Extract the (x, y) coordinate from the center of the cell holding the provided text.  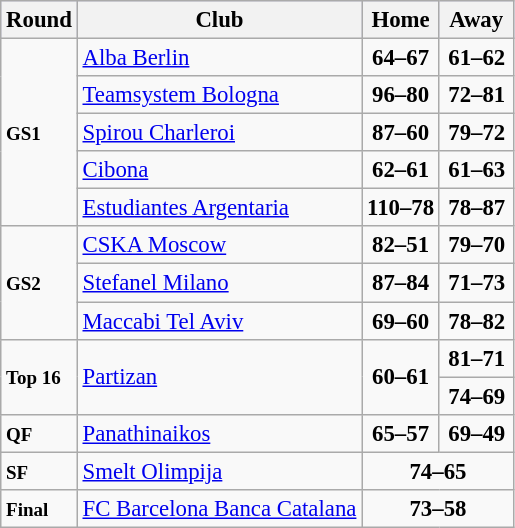
Top 16 (39, 376)
73–58 (438, 509)
Home (401, 20)
Panathinaikos (220, 433)
110–78 (401, 208)
FC Barcelona Banca Catalana (220, 509)
Final (39, 509)
Smelt Olimpija (220, 471)
74–65 (438, 471)
69–49 (476, 433)
Spirou Charleroi (220, 133)
Partizan (220, 376)
QF (39, 433)
GS1 (39, 133)
Stefanel Milano (220, 283)
87–60 (401, 133)
Round (39, 20)
69–60 (401, 321)
78–82 (476, 321)
81–71 (476, 358)
60–61 (401, 376)
Estudiantes Argentaria (220, 208)
78–87 (476, 208)
96–80 (401, 95)
79–72 (476, 133)
65–57 (401, 433)
72–81 (476, 95)
Away (476, 20)
CSKA Moscow (220, 245)
71–73 (476, 283)
87–84 (401, 283)
64–67 (401, 58)
SF (39, 471)
61–62 (476, 58)
82–51 (401, 245)
Alba Berlin (220, 58)
61–63 (476, 170)
74–69 (476, 396)
79–70 (476, 245)
Teamsystem Bologna (220, 95)
62–61 (401, 170)
GS2 (39, 282)
Club (220, 20)
Maccabi Tel Aviv (220, 321)
Cibona (220, 170)
